Scan for the cell matching the given text and deliver its [x, y] coordinate at center. 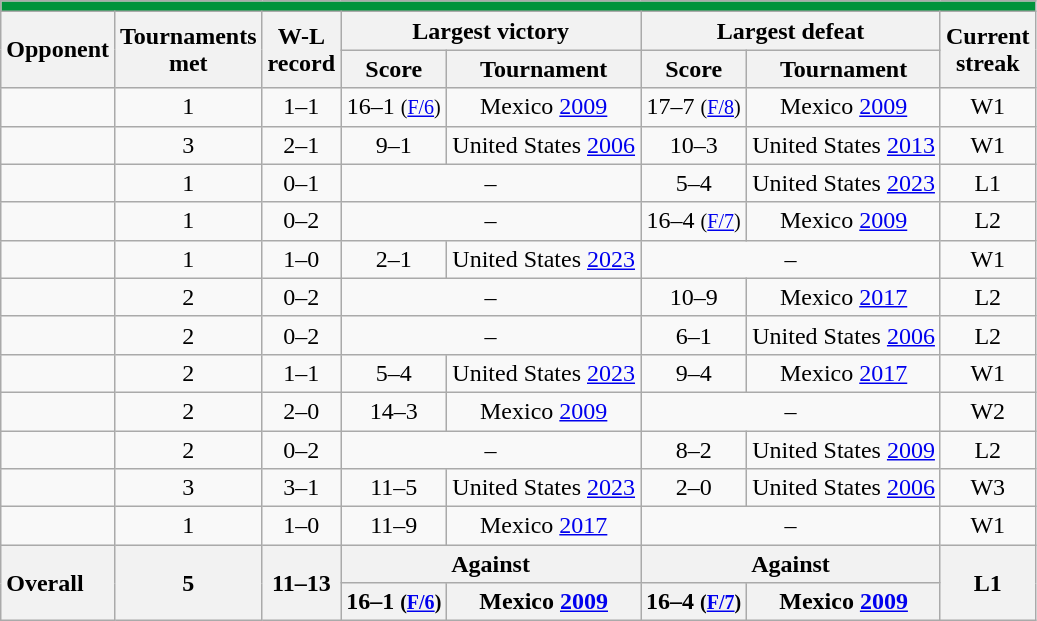
W3 [988, 488]
United States 2009 [844, 449]
6–1 [694, 335]
0–1 [302, 183]
17–7 (F/8) [694, 107]
11–13 [302, 583]
3–1 [302, 488]
14–3 [394, 411]
Largest defeat [791, 31]
Overall [58, 583]
9–1 [394, 145]
11–9 [394, 526]
W-Lrecord [302, 50]
9–4 [694, 373]
Currentstreak [988, 50]
5 [189, 583]
10–3 [694, 145]
10–9 [694, 297]
Largest victory [491, 31]
United States 2013 [844, 145]
11–5 [394, 488]
W2 [988, 411]
8–2 [694, 449]
Opponent [58, 50]
Tournamentsmet [189, 50]
